Return [X, Y] of the center of cell containing provided text 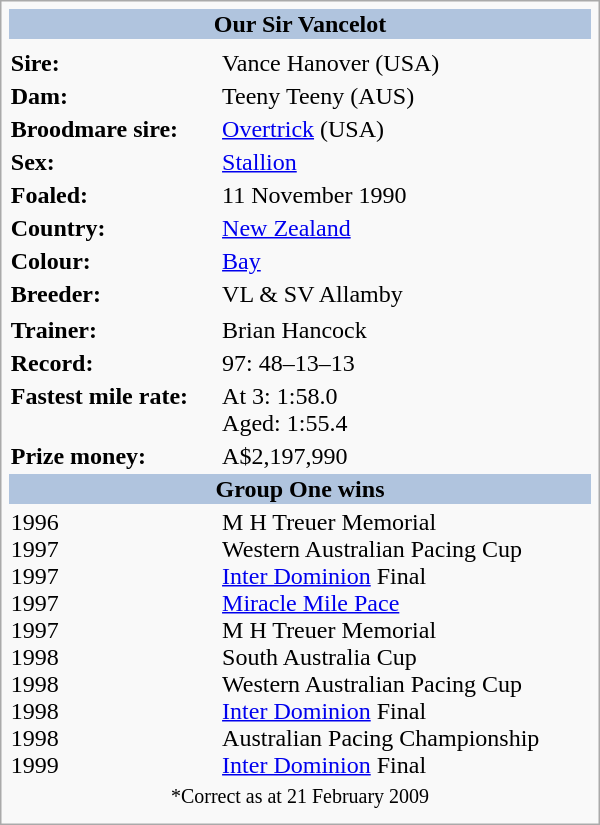
Vance Hanover (USA) [406, 63]
Bay [406, 261]
*Correct as at 21 February 2009 [300, 796]
VL & SV Allamby [406, 294]
Fastest mile rate: [113, 410]
Broodmare sire: [113, 129]
Group One wins [300, 489]
Foaled: [113, 195]
Our Sir Vancelot [300, 24]
Teeny Teeny (AUS) [406, 96]
Colour: [113, 261]
Prize money: [113, 456]
Sire: [113, 63]
Country: [113, 228]
Stallion [406, 162]
Overtrick (USA) [406, 129]
97: 48–13–13 [406, 363]
11 November 1990 [406, 195]
At 3: 1:58.0Aged: 1:55.4 [406, 410]
New Zealand [406, 228]
1996199719971997199719981998199819981999 [113, 644]
Record: [113, 363]
Trainer: [113, 330]
Brian Hancock [406, 330]
Dam: [113, 96]
A$2,197,990 [406, 456]
Breeder: [113, 294]
Sex: [113, 162]
